Extract the [X, Y] coordinate from the center of the cell holding the provided text.  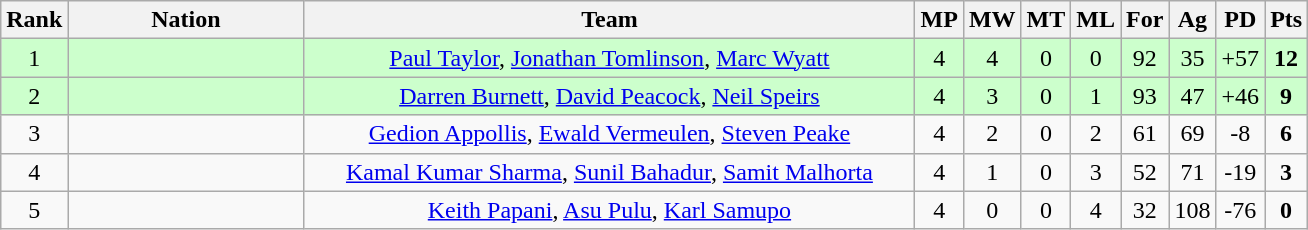
71 [1192, 172]
MP [939, 20]
Keith Papani, Asu Pulu, Karl Samupo [610, 210]
5 [34, 210]
Nation [186, 20]
-8 [1240, 134]
61 [1145, 134]
108 [1192, 210]
93 [1145, 96]
Ag [1192, 20]
Team [610, 20]
12 [1286, 58]
MW [992, 20]
Gedion Appollis, Ewald Vermeulen, Steven Peake [610, 134]
9 [1286, 96]
Kamal Kumar Sharma, Sunil Bahadur, Samit Malhorta [610, 172]
6 [1286, 134]
+57 [1240, 58]
-19 [1240, 172]
-76 [1240, 210]
MT [1046, 20]
52 [1145, 172]
Paul Taylor, Jonathan Tomlinson, Marc Wyatt [610, 58]
47 [1192, 96]
PD [1240, 20]
+46 [1240, 96]
Rank [34, 20]
69 [1192, 134]
For [1145, 20]
35 [1192, 58]
ML [1096, 20]
Pts [1286, 20]
92 [1145, 58]
Darren Burnett, David Peacock, Neil Speirs [610, 96]
32 [1145, 210]
